Extract the [X, Y] coordinate from the center of the cell holding the provided text.  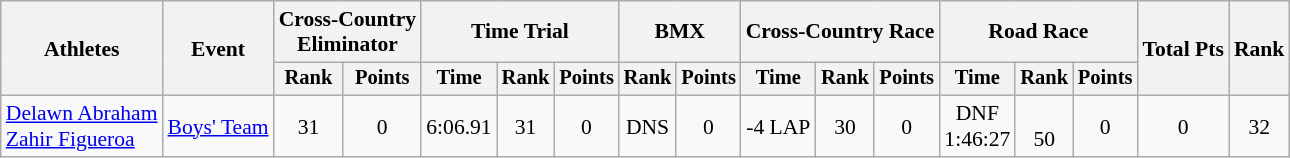
Road Race [1038, 32]
6:06.91 [458, 126]
Event [218, 48]
Total Pts [1183, 48]
DNS [648, 126]
DNF1:46:27 [977, 126]
Time Trial [520, 32]
Boys' Team [218, 126]
Athletes [82, 48]
BMX [680, 32]
Delawn AbrahamZahir Figueroa [82, 126]
30 [845, 126]
Cross-Country Race [840, 32]
-4 LAP [778, 126]
Cross-CountryEliminator [348, 32]
50 [1044, 126]
32 [1260, 126]
